For the text-containing cell, return its midpoint in (X, Y) coordinate format. 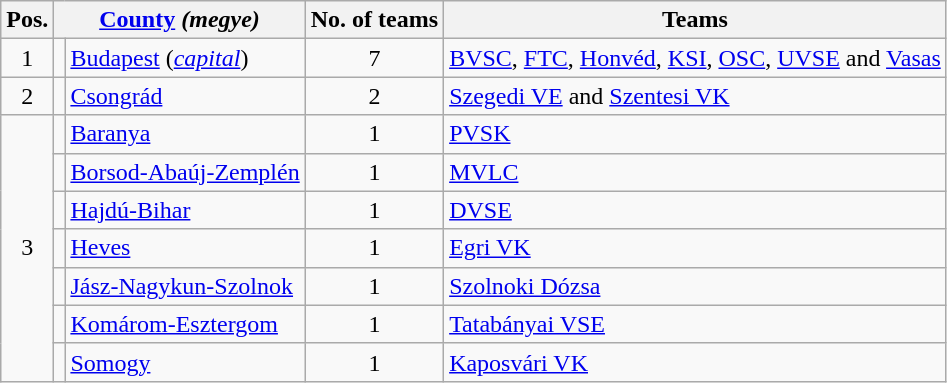
Pos. (28, 20)
No. of teams (374, 20)
Borsod-Abaúj-Zemplén (185, 172)
Komárom-Esztergom (185, 324)
BVSC, FTC, Honvéd, KSI, OSC, UVSE and Vasas (696, 58)
Budapest (capital) (185, 58)
Hajdú-Bihar (185, 210)
Somogy (185, 362)
Csongrád (185, 96)
7 (374, 58)
Teams (696, 20)
Kaposvári VK (696, 362)
Jász-Nagykun-Szolnok (185, 286)
3 (28, 248)
Baranya (185, 134)
Egri VK (696, 248)
MVLC (696, 172)
Tatabányai VSE (696, 324)
PVSK (696, 134)
County (megye) (180, 20)
Szegedi VE and Szentesi VK (696, 96)
Heves (185, 248)
DVSE (696, 210)
Szolnoki Dózsa (696, 286)
